Locate the cell with the specified text and output its [x, y] center coordinate. 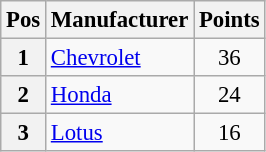
Points [230, 20]
Chevrolet [120, 58]
16 [230, 133]
Honda [120, 95]
2 [24, 95]
36 [230, 58]
Manufacturer [120, 20]
1 [24, 58]
24 [230, 95]
Pos [24, 20]
Lotus [120, 133]
3 [24, 133]
